Identify which cell holds the provided text, then report its [x, y] central coordinate. 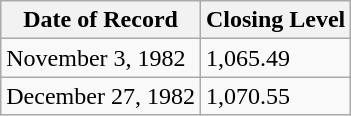
1,065.49 [275, 58]
November 3, 1982 [101, 58]
1,070.55 [275, 96]
December 27, 1982 [101, 96]
Closing Level [275, 20]
Date of Record [101, 20]
